From the cell containing the given text, extract its center point as [X, Y] coordinate. 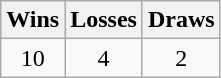
10 [33, 58]
4 [104, 58]
Losses [104, 20]
Draws [181, 20]
2 [181, 58]
Wins [33, 20]
